Provide the [X, Y] coordinate of the cell's center where the given text is located.  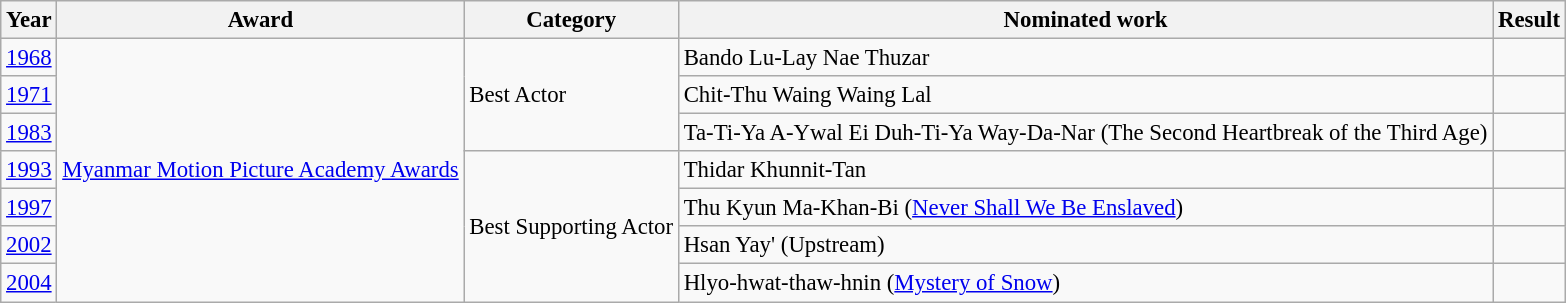
Myanmar Motion Picture Academy Awards [260, 170]
Nominated work [1085, 20]
Category [571, 20]
Hsan Yay' (Upstream) [1085, 245]
Hlyo-hwat-thaw-hnin (Mystery of Snow) [1085, 283]
Chit-Thu Waing Waing Lal [1085, 95]
2002 [29, 245]
1971 [29, 95]
Result [1530, 20]
Thidar Khunnit-Tan [1085, 170]
Ta-Ti-Ya A-Ywal Ei Duh-Ti-Ya Way-Da-Nar (The Second Heartbreak of the Third Age) [1085, 133]
1968 [29, 58]
1997 [29, 208]
Award [260, 20]
2004 [29, 283]
Best Actor [571, 96]
Bando Lu-Lay Nae Thuzar [1085, 58]
1983 [29, 133]
Year [29, 20]
1993 [29, 170]
Best Supporting Actor [571, 226]
Thu Kyun Ma-Khan-Bi (Never Shall We Be Enslaved) [1085, 208]
